Capture the cell that displays the provided text and extract its [X, Y] central coordinate. 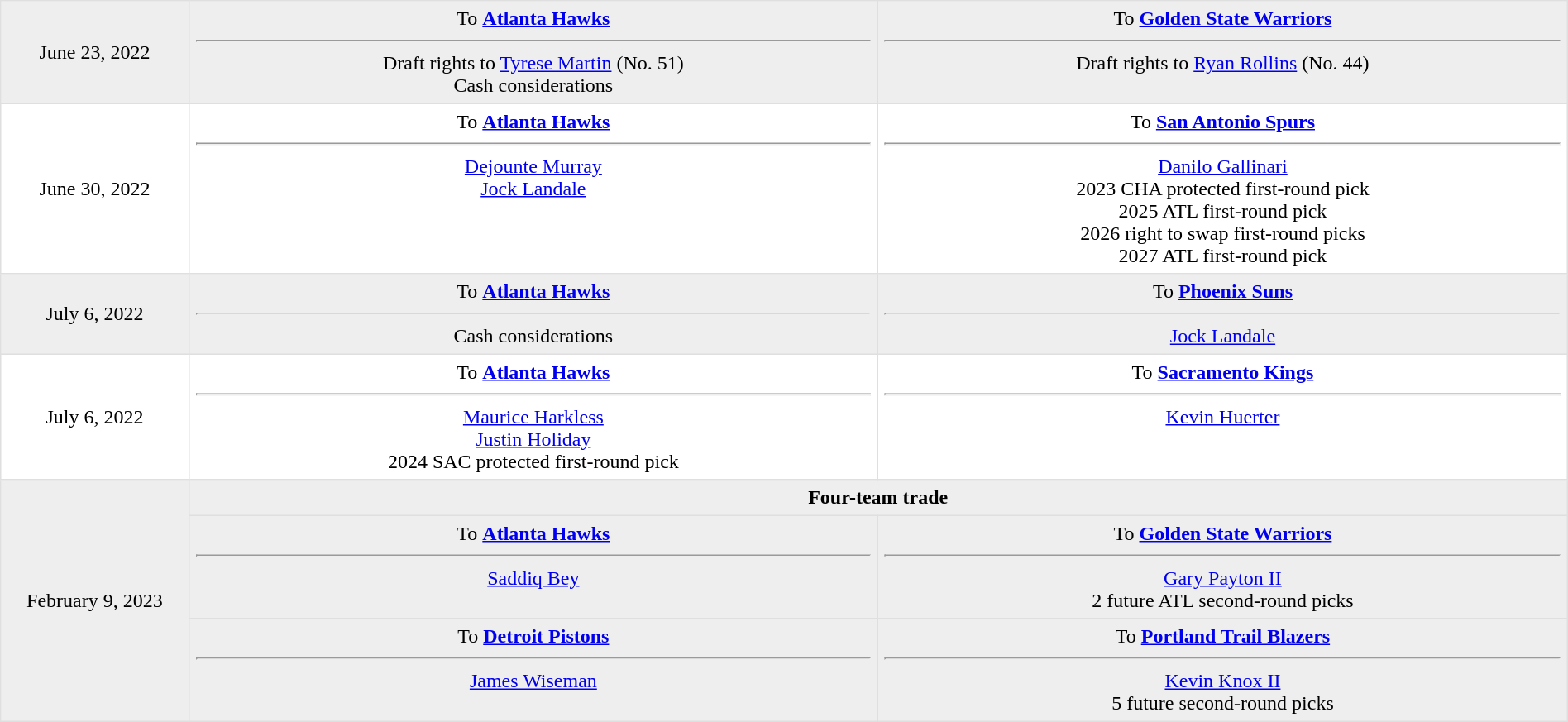
To Detroit PistonsJames Wiseman [533, 670]
To Golden State WarriorsDraft rights to Ryan Rollins (No. 44) [1223, 52]
Four-team trade [878, 498]
To Atlanta HawksCash considerations [533, 314]
June 30, 2022 [94, 189]
To Sacramento KingsKevin Huerter [1223, 417]
To Atlanta HawksDejounte MurrayJock Landale [533, 189]
To Portland Trail BlazersKevin Knox II5 future second-round picks [1223, 670]
June 23, 2022 [94, 52]
February 9, 2023 [94, 600]
To Atlanta HawksMaurice HarklessJustin Holiday2024 SAC protected first-round pick [533, 417]
To Phoenix SunsJock Landale [1223, 314]
To Atlanta HawksDraft rights to Tyrese Martin (No. 51)Cash considerations [533, 52]
To Golden State WarriorsGary Payton II2 future ATL second-round picks [1223, 567]
To Atlanta HawksSaddiq Bey [533, 567]
